Determine the (X, Y) coordinate at the center of the cell enclosing the given text.  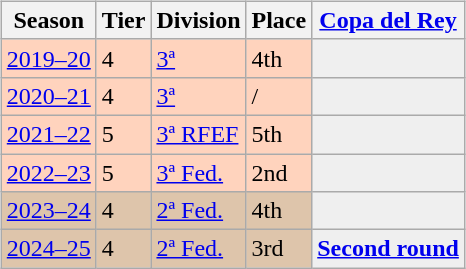
3ª Fed. (198, 173)
Tier (124, 20)
3ª RFEF (198, 134)
Place (279, 20)
/ (279, 96)
2019–20 (48, 58)
2024–25 (48, 249)
2021–22 (48, 134)
3rd (279, 249)
Second round (388, 249)
2023–24 (48, 211)
2020–21 (48, 96)
Season (48, 20)
2nd (279, 173)
5th (279, 134)
2022–23 (48, 173)
Copa del Rey (388, 20)
Division (198, 20)
